Pinpoint the cell where the given text exists, returning its (X, Y) midpoint coordinate. 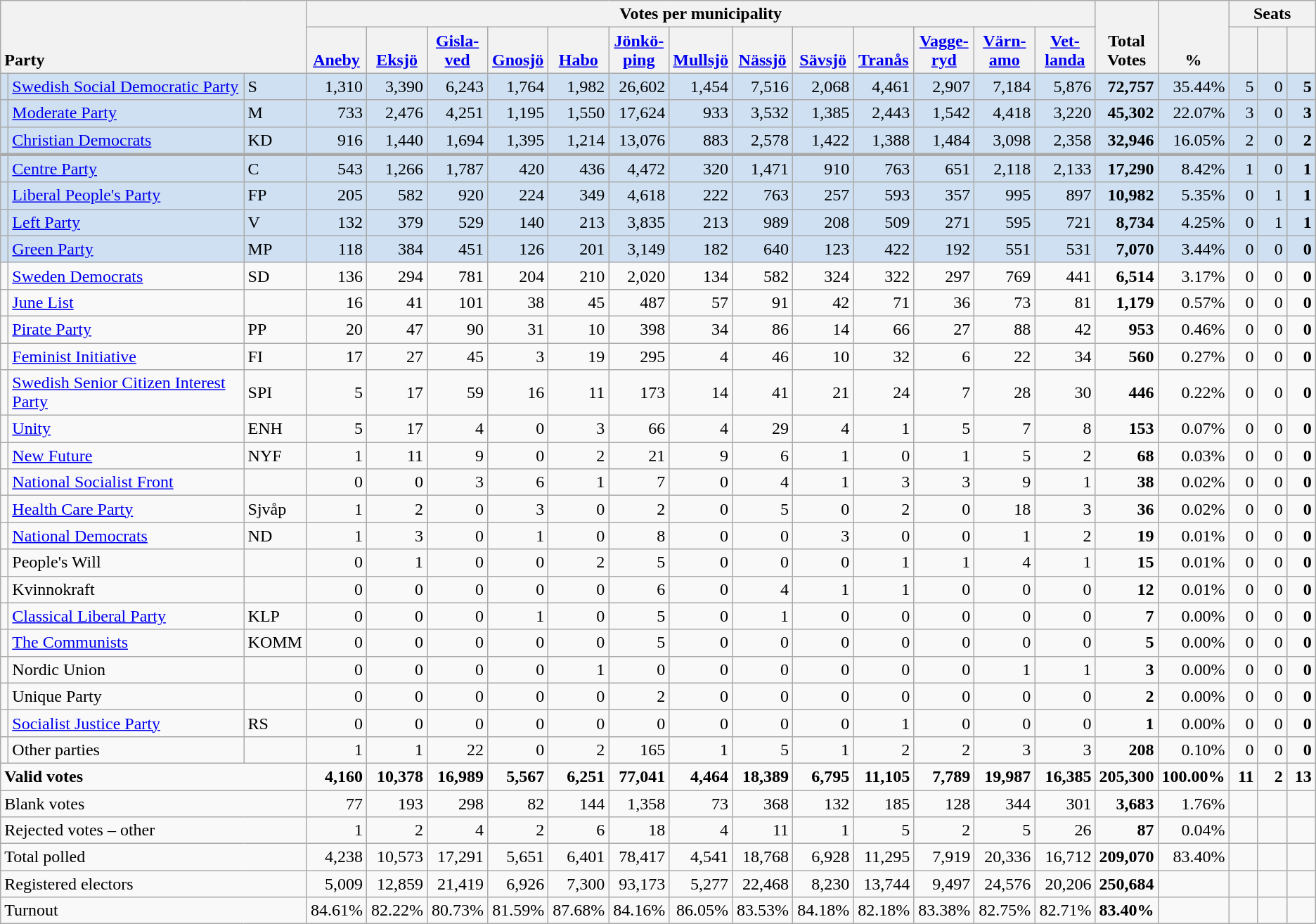
Habo (579, 51)
224 (518, 195)
91 (763, 302)
349 (579, 195)
3,835 (639, 222)
344 (1005, 804)
4,238 (336, 857)
57 (701, 302)
Classical Liberal Party (127, 616)
Gnosjö (518, 51)
995 (1005, 195)
1,388 (884, 141)
298 (458, 804)
Feminist Initiative (127, 357)
Kvinnokraft (127, 589)
209,070 (1126, 857)
% (1194, 37)
118 (336, 249)
182 (701, 249)
8,734 (1126, 222)
0.22% (1194, 392)
250,684 (1126, 884)
1,310 (336, 86)
4,251 (458, 113)
Sjvåp (275, 509)
83.53% (763, 911)
5,277 (701, 884)
Other parties (127, 750)
4,461 (884, 86)
451 (458, 249)
3,532 (763, 113)
487 (639, 302)
140 (518, 222)
897 (1065, 195)
20,336 (1005, 857)
13 (1301, 776)
4.25% (1194, 222)
6,514 (1126, 276)
4,418 (1005, 113)
Liberal People's Party (127, 195)
101 (458, 302)
883 (701, 141)
30 (1065, 392)
920 (458, 195)
18,768 (763, 857)
National Democrats (127, 536)
82.18% (884, 911)
Mullsjö (701, 51)
Left Party (127, 222)
C (275, 169)
192 (944, 249)
16.05% (1194, 141)
Rejected votes – other (153, 830)
People's Will (127, 563)
MP (275, 249)
V (275, 222)
1,982 (579, 86)
7,516 (763, 86)
7,184 (1005, 86)
1,214 (579, 141)
5,876 (1065, 86)
Party (153, 37)
294 (397, 276)
35.44% (1194, 86)
0.04% (1194, 830)
1,454 (701, 86)
531 (1065, 249)
84.18% (823, 911)
77,041 (639, 776)
Eksjö (397, 51)
2,443 (884, 113)
S (275, 86)
3,683 (1126, 804)
82.75% (1005, 911)
82 (518, 804)
32,946 (1126, 141)
5,651 (518, 857)
441 (1065, 276)
205,300 (1126, 776)
88 (1005, 329)
10,982 (1126, 195)
4,618 (639, 195)
4,541 (701, 857)
0.07% (1194, 429)
295 (639, 357)
1,764 (518, 86)
529 (458, 222)
144 (579, 804)
KOMM (275, 643)
651 (944, 169)
PP (275, 329)
123 (823, 249)
Green Party (127, 249)
2,068 (823, 86)
205 (336, 195)
595 (1005, 222)
11,295 (884, 857)
FI (275, 357)
Votes per municipality (700, 14)
193 (397, 804)
6,795 (823, 776)
SD (275, 276)
82.22% (397, 911)
Sweden Democrats (127, 276)
84.61% (336, 911)
1,694 (458, 141)
1,179 (1126, 302)
100.00% (1194, 776)
86.05% (701, 911)
1,422 (823, 141)
640 (763, 249)
2,118 (1005, 169)
257 (823, 195)
165 (639, 750)
Total Votes (1126, 37)
436 (579, 169)
Christian Democrats (127, 141)
12 (1126, 589)
32 (884, 357)
93,173 (639, 884)
National Socialist Front (127, 482)
128 (944, 804)
26,602 (639, 86)
The Communists (127, 643)
Nässjö (763, 51)
8.42% (1194, 169)
87 (1126, 830)
Sävsjö (823, 51)
3,149 (639, 249)
78,417 (639, 857)
22,468 (763, 884)
Swedish Senior Citizen Interest Party (127, 392)
Unique Party (127, 696)
446 (1126, 392)
45,302 (1126, 113)
357 (944, 195)
1,395 (518, 141)
126 (518, 249)
71 (884, 302)
271 (944, 222)
13,744 (884, 884)
Centre Party (127, 169)
8,230 (823, 884)
90 (458, 329)
6,928 (823, 857)
22.07% (1194, 113)
9,497 (944, 884)
31 (518, 329)
June List (127, 302)
77 (336, 804)
83.38% (944, 911)
769 (1005, 276)
320 (701, 169)
FP (275, 195)
1,471 (763, 169)
509 (884, 222)
16,989 (458, 776)
86 (763, 329)
M (275, 113)
1,266 (397, 169)
ENH (275, 429)
1.76% (1194, 804)
80.73% (458, 911)
593 (884, 195)
Total polled (153, 857)
20,206 (1065, 884)
Tranås (884, 51)
1,550 (579, 113)
21,419 (458, 884)
1,484 (944, 141)
29 (763, 429)
17,624 (639, 113)
15 (1126, 563)
153 (1126, 429)
RS (275, 723)
543 (336, 169)
2,133 (1065, 169)
10,378 (397, 776)
1,385 (823, 113)
Gisla- ved (458, 51)
379 (397, 222)
7,300 (579, 884)
136 (336, 276)
0.27% (1194, 357)
324 (823, 276)
Swedish Social Democratic Party (127, 86)
81.59% (518, 911)
24 (884, 392)
3.44% (1194, 249)
185 (884, 804)
10,573 (397, 857)
7,919 (944, 857)
Pirate Party (127, 329)
721 (1065, 222)
4,472 (639, 169)
551 (1005, 249)
72,757 (1126, 86)
910 (823, 169)
368 (763, 804)
12,859 (397, 884)
1,195 (518, 113)
989 (763, 222)
6,401 (579, 857)
81 (1065, 302)
204 (518, 276)
201 (579, 249)
933 (701, 113)
20 (336, 329)
0.03% (1194, 456)
5,567 (518, 776)
398 (639, 329)
3,390 (397, 86)
82.71% (1065, 911)
420 (518, 169)
Socialist Justice Party (127, 723)
17,290 (1126, 169)
3,220 (1065, 113)
953 (1126, 329)
KLP (275, 616)
173 (639, 392)
84.16% (639, 911)
6,926 (518, 884)
New Future (127, 456)
7,789 (944, 776)
13,076 (639, 141)
16,712 (1065, 857)
3.17% (1194, 276)
2,020 (639, 276)
422 (884, 249)
Vagge- ryd (944, 51)
Moderate Party (127, 113)
1,358 (639, 804)
Nordic Union (127, 669)
1,787 (458, 169)
297 (944, 276)
Health Care Party (127, 509)
384 (397, 249)
ND (275, 536)
Värn- amo (1005, 51)
916 (336, 141)
733 (336, 113)
5.35% (1194, 195)
2,476 (397, 113)
59 (458, 392)
Aneby (336, 51)
Blank votes (153, 804)
NYF (275, 456)
2,907 (944, 86)
Valid votes (153, 776)
1,542 (944, 113)
4,160 (336, 776)
301 (1065, 804)
222 (701, 195)
46 (763, 357)
Unity (127, 429)
210 (579, 276)
134 (701, 276)
17,291 (458, 857)
3,098 (1005, 141)
Turnout (153, 911)
2,578 (763, 141)
7,070 (1126, 249)
24,576 (1005, 884)
0.10% (1194, 750)
Registered electors (153, 884)
KD (275, 141)
4,464 (701, 776)
16,385 (1065, 776)
781 (458, 276)
0.46% (1194, 329)
68 (1126, 456)
560 (1126, 357)
26 (1065, 830)
SPI (275, 392)
18,389 (763, 776)
1,440 (397, 141)
6,251 (579, 776)
2,358 (1065, 141)
19,987 (1005, 776)
47 (397, 329)
11,105 (884, 776)
28 (1005, 392)
5,009 (336, 884)
Seats (1272, 14)
Jönkö- ping (639, 51)
Vet- landa (1065, 51)
0.57% (1194, 302)
322 (884, 276)
6,243 (458, 86)
87.68% (579, 911)
